Determine the [x, y] coordinate at the center of the cell enclosing the given text.  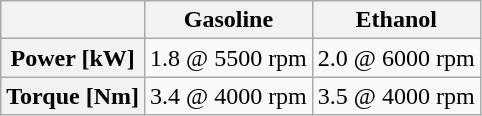
1.8 @ 5500 rpm [228, 58]
Power [kW] [73, 58]
Torque [Nm] [73, 96]
Ethanol [396, 20]
3.4 @ 4000 rpm [228, 96]
3.5 @ 4000 rpm [396, 96]
2.0 @ 6000 rpm [396, 58]
Gasoline [228, 20]
